From the cell containing the given text, extract its center point as [X, Y] coordinate. 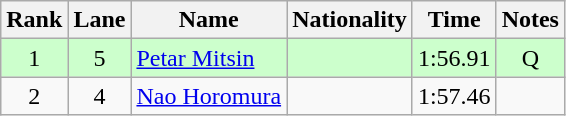
Nao Horomura [209, 96]
4 [100, 96]
Time [454, 20]
Notes [530, 20]
5 [100, 58]
Q [530, 58]
Rank [34, 20]
2 [34, 96]
1:56.91 [454, 58]
1:57.46 [454, 96]
1 [34, 58]
Petar Mitsin [209, 58]
Lane [100, 20]
Name [209, 20]
Nationality [350, 20]
